Locate the cell with the specified text and output its (X, Y) center coordinate. 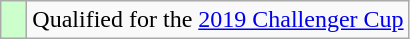
Qualified for the 2019 Challenger Cup (218, 20)
